Provide the (X, Y) coordinate of the cell's center where the given text is located.  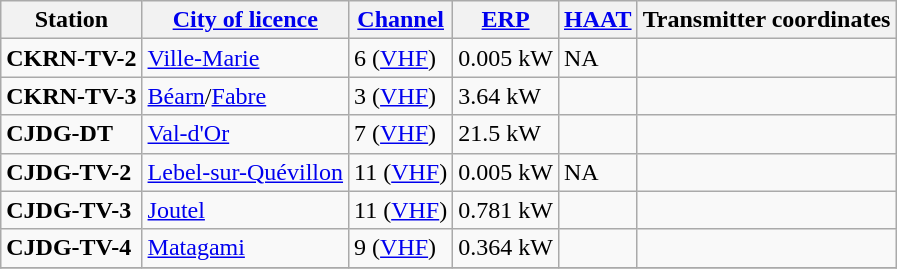
6 (VHF) (401, 58)
ERP (506, 20)
Transmitter coordinates (766, 20)
3 (VHF) (401, 96)
7 (VHF) (401, 134)
Lebel-sur-Quévillon (246, 172)
CJDG-TV-4 (72, 248)
21.5 kW (506, 134)
CKRN-TV-3 (72, 96)
Val-d'Or (246, 134)
Channel (401, 20)
Station (72, 20)
CKRN-TV-2 (72, 58)
Ville-Marie (246, 58)
Joutel (246, 210)
CJDG-TV-2 (72, 172)
0.364 kW (506, 248)
3.64 kW (506, 96)
City of licence (246, 20)
9 (VHF) (401, 248)
HAAT (598, 20)
Matagami (246, 248)
CJDG-TV-3 (72, 210)
Béarn/Fabre (246, 96)
0.781 kW (506, 210)
CJDG-DT (72, 134)
